Identify which cell holds the provided text, then report its [x, y] central coordinate. 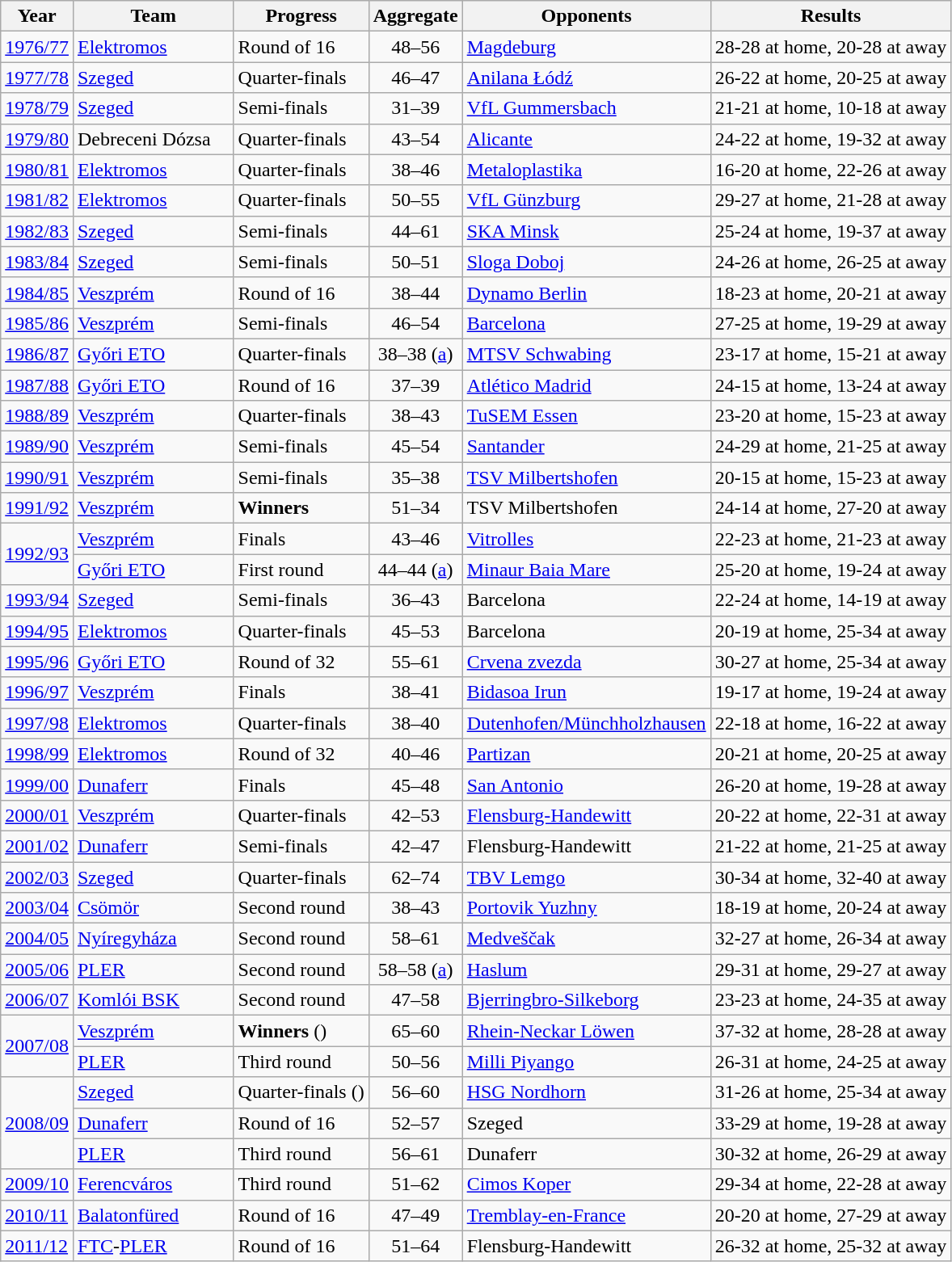
1993/94 [37, 600]
Aggregate [415, 16]
2004/05 [37, 939]
1976/77 [37, 47]
24-14 at home, 27-20 at away [831, 508]
56–60 [415, 1092]
Metaloplastika [587, 170]
Cimos Koper [587, 1184]
Minaur Baia Mare [587, 570]
First round [301, 570]
2009/10 [37, 1184]
Vitrolles [587, 539]
2007/08 [37, 1046]
65–60 [415, 1031]
Partizan [587, 754]
HSG Nordhorn [587, 1092]
28-28 at home, 20-28 at away [831, 47]
1979/80 [37, 139]
47–49 [415, 1215]
27-25 at home, 19-29 at away [831, 323]
42–53 [415, 815]
20-15 at home, 15-23 at away [831, 477]
Alicante [587, 139]
23-17 at home, 15-21 at away [831, 354]
2003/04 [37, 908]
58–61 [415, 939]
55–61 [415, 662]
Medveščak [587, 939]
29-34 at home, 22-28 at away [831, 1184]
44–61 [415, 231]
24-26 at home, 26-25 at away [831, 262]
29-27 at home, 21-28 at away [831, 200]
Tremblay-en-France [587, 1215]
46–54 [415, 323]
19-17 at home, 19-24 at away [831, 692]
Opponents [587, 16]
36–43 [415, 600]
Haslum [587, 970]
38–40 [415, 723]
25-20 at home, 19-24 at away [831, 570]
1977/78 [37, 78]
Nyíregyháza [154, 939]
1981/82 [37, 200]
Dutenhofen/Münchholzhausen [587, 723]
30-27 at home, 25-34 at away [831, 662]
47–58 [415, 1000]
Ferencváros [154, 1184]
Crvena zvezda [587, 662]
Dynamo Berlin [587, 292]
Team [154, 16]
51–62 [415, 1184]
Csömör [154, 908]
22-24 at home, 14-19 at away [831, 600]
20-19 at home, 25-34 at away [831, 631]
2010/11 [37, 1215]
24-22 at home, 19-32 at away [831, 139]
23-20 at home, 15-23 at away [831, 416]
56–61 [415, 1154]
18-23 at home, 20-21 at away [831, 292]
42–47 [415, 846]
37-32 at home, 28-28 at away [831, 1031]
51–64 [415, 1246]
26-31 at home, 24-25 at away [831, 1062]
2002/03 [37, 877]
31-26 at home, 25-34 at away [831, 1092]
1988/89 [37, 416]
33-29 at home, 19-28 at away [831, 1123]
21-22 at home, 21-25 at away [831, 846]
43–46 [415, 539]
1992/93 [37, 554]
Results [831, 16]
1999/00 [37, 785]
Portovik Yuzhny [587, 908]
58–58 (a) [415, 970]
SKA Minsk [587, 231]
21-21 at home, 10-18 at away [831, 108]
1994/95 [37, 631]
48–56 [415, 47]
1983/84 [37, 262]
1986/87 [37, 354]
38–46 [415, 170]
44–44 (a) [415, 570]
51–34 [415, 508]
2000/01 [37, 815]
46–47 [415, 78]
26-22 at home, 20-25 at away [831, 78]
22-23 at home, 21-23 at away [831, 539]
1987/88 [37, 385]
1985/86 [37, 323]
Winners [301, 508]
18-19 at home, 20-24 at away [831, 908]
1978/79 [37, 108]
62–74 [415, 877]
2005/06 [37, 970]
Winners () [301, 1031]
16-20 at home, 22-26 at away [831, 170]
Anilana Łódź [587, 78]
Quarter-finals () [301, 1092]
50–56 [415, 1062]
Sloga Doboj [587, 262]
Atlético Madrid [587, 385]
35–38 [415, 477]
1997/98 [37, 723]
40–46 [415, 754]
29-31 at home, 29-27 at away [831, 970]
50–51 [415, 262]
Milli Piyango [587, 1062]
Santander [587, 447]
San Antonio [587, 785]
1989/90 [37, 447]
1980/81 [37, 170]
20-22 at home, 22-31 at away [831, 815]
22-18 at home, 16-22 at away [831, 723]
43–54 [415, 139]
37–39 [415, 385]
1991/92 [37, 508]
Bidasoa Irun [587, 692]
Balatonfüred [154, 1215]
2008/09 [37, 1123]
30-32 at home, 26-29 at away [831, 1154]
50–55 [415, 200]
Year [37, 16]
Debreceni Dózsa [154, 139]
Magdeburg [587, 47]
31–39 [415, 108]
Bjerringbro-Silkeborg [587, 1000]
MTSV Schwabing [587, 354]
TuSEM Essen [587, 416]
1995/96 [37, 662]
25-24 at home, 19-37 at away [831, 231]
23-23 at home, 24-35 at away [831, 1000]
32-27 at home, 26-34 at away [831, 939]
38–38 (a) [415, 354]
26-20 at home, 19-28 at away [831, 785]
45–54 [415, 447]
1990/91 [37, 477]
Rhein-Neckar Löwen [587, 1031]
FTC-PLER [154, 1246]
20-20 at home, 27-29 at away [831, 1215]
24-29 at home, 21-25 at away [831, 447]
1984/85 [37, 292]
52–57 [415, 1123]
1996/97 [37, 692]
2011/12 [37, 1246]
2001/02 [37, 846]
2006/07 [37, 1000]
45–53 [415, 631]
1982/83 [37, 231]
26-32 at home, 25-32 at away [831, 1246]
1998/99 [37, 754]
VfL Gummersbach [587, 108]
Progress [301, 16]
20-21 at home, 20-25 at away [831, 754]
30-34 at home, 32-40 at away [831, 877]
24-15 at home, 13-24 at away [831, 385]
38–44 [415, 292]
Komlói BSK [154, 1000]
45–48 [415, 785]
TBV Lemgo [587, 877]
38–41 [415, 692]
VfL Günzburg [587, 200]
